Pinpoint the cell where the given text exists, returning its (X, Y) midpoint coordinate. 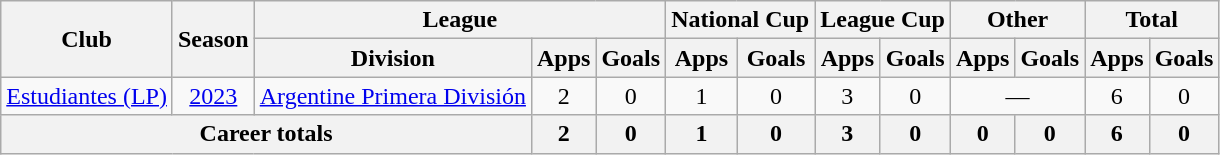
Season (213, 39)
— (1017, 96)
Career totals (266, 134)
Club (87, 39)
2023 (213, 96)
League (460, 20)
Other (1017, 20)
Estudiantes (LP) (87, 96)
League Cup (883, 20)
Division (392, 58)
Total (1152, 20)
National Cup (740, 20)
Argentine Primera División (392, 96)
